Capture the cell that displays the provided text and extract its (x, y) central coordinate. 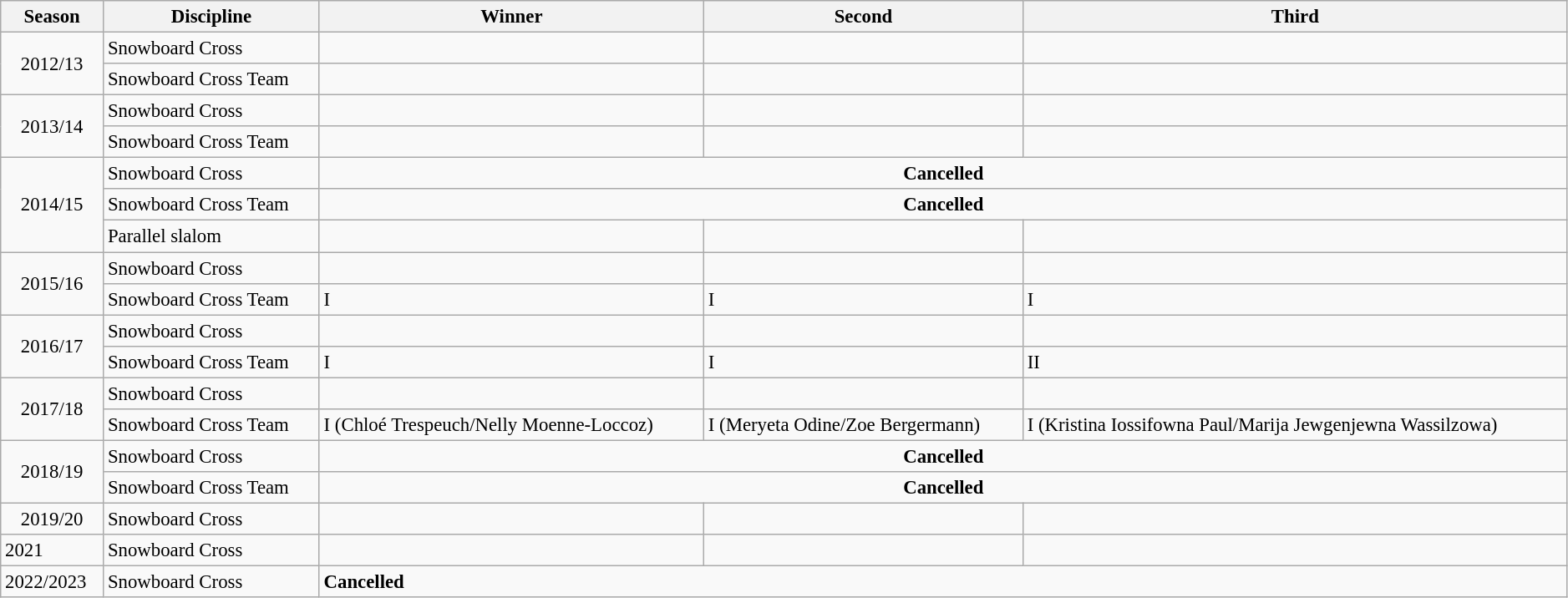
2017/18 (52, 409)
2014/15 (52, 205)
Second (863, 17)
2022/2023 (52, 582)
Third (1295, 17)
2018/19 (52, 471)
Parallel slalom (212, 236)
2012/13 (52, 63)
Discipline (212, 17)
I (Meryeta Odine/Zoe Bergermann) (863, 425)
2015/16 (52, 284)
2021 (52, 550)
2016/17 (52, 346)
Winner (511, 17)
I (Chloé Trespeuch/Nelly Moenne-Loccoz) (511, 425)
2019/20 (52, 519)
I (Kristina Iossifowna Paul/Marija Jewgenjewna Wassilzowa) (1295, 425)
Season (52, 17)
2013/14 (52, 127)
II (1295, 362)
